Output the (x, y) coordinate of the center of the cell containing the given text.  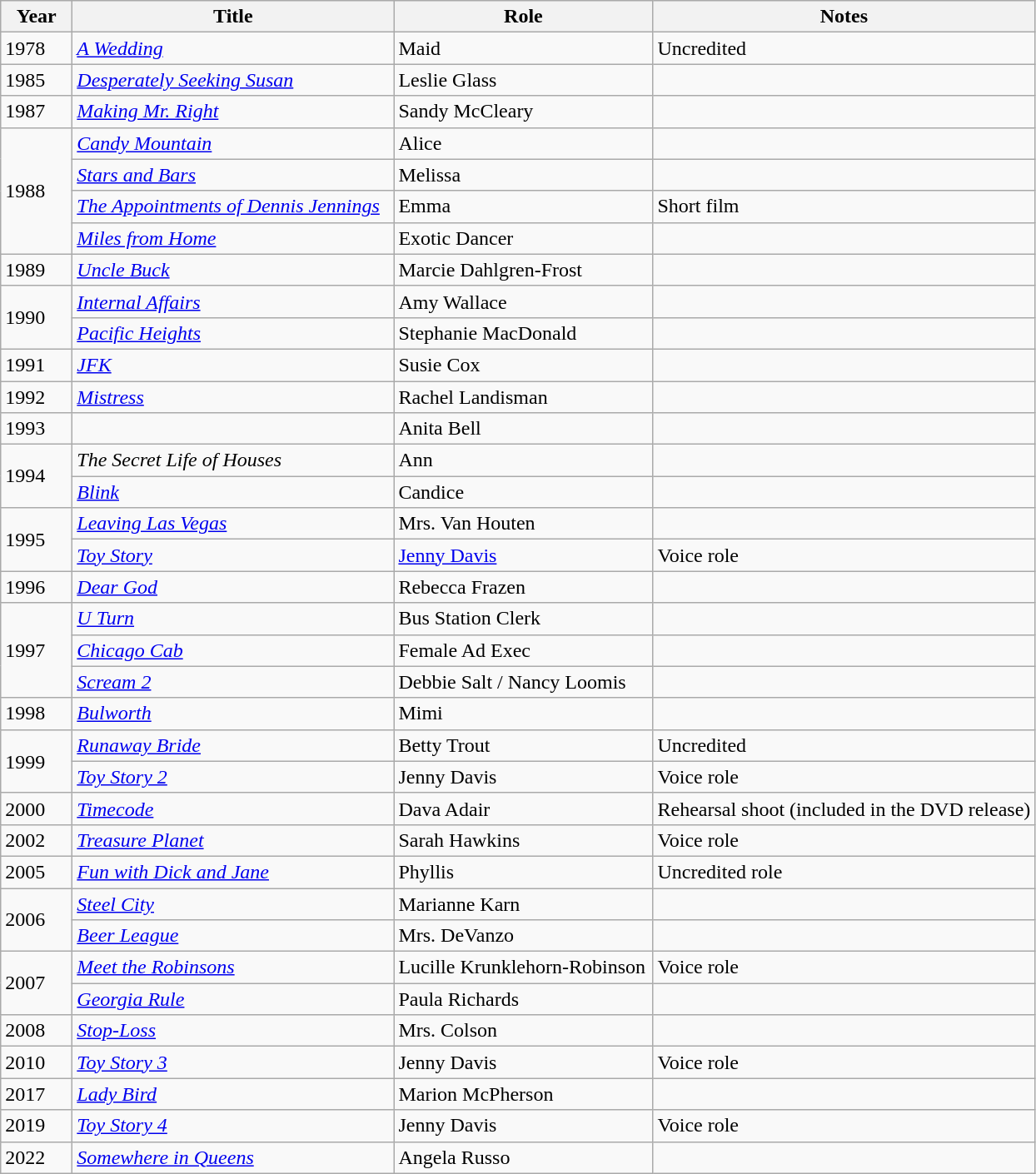
Sarah Hawkins (523, 840)
Maid (523, 48)
Leslie Glass (523, 80)
Candice (523, 492)
Dava Adair (523, 808)
Role (523, 17)
Rebecca Frazen (523, 587)
Amy Wallace (523, 301)
The Appointments of Dennis Jennings (233, 206)
Notes (844, 17)
Leaving Las Vegas (233, 524)
Female Ad Exec (523, 650)
Lady Bird (233, 1094)
2010 (37, 1062)
Emma (523, 206)
Sandy McCleary (523, 112)
Marianne Karn (523, 903)
1978 (37, 48)
Angela Russo (523, 1157)
2019 (37, 1126)
Fun with Dick and Jane (233, 872)
Susie Cox (523, 365)
Short film (844, 206)
The Secret Life of Houses (233, 460)
Toy Story 4 (233, 1126)
Internal Affairs (233, 301)
2005 (37, 872)
Steel City (233, 903)
Making Mr. Right (233, 112)
Betty Trout (523, 745)
1995 (37, 540)
Uncle Buck (233, 270)
2000 (37, 808)
1999 (37, 761)
Melissa (523, 175)
Uncredited role (844, 872)
1998 (37, 714)
Timecode (233, 808)
Chicago Cab (233, 650)
1993 (37, 429)
2022 (37, 1157)
Debbie Salt / Nancy Loomis (523, 682)
Toy Story 3 (233, 1062)
2007 (37, 983)
2002 (37, 840)
2017 (37, 1094)
Blink (233, 492)
Candy Mountain (233, 143)
Paula Richards (523, 999)
1990 (37, 317)
Bulworth (233, 714)
Treasure Planet (233, 840)
Alice (523, 143)
Toy Story 2 (233, 777)
Anita Bell (523, 429)
Meet the Robinsons (233, 968)
Rehearsal shoot (included in the DVD release) (844, 808)
1985 (37, 80)
Marion McPherson (523, 1094)
2006 (37, 919)
Rachel Landisman (523, 397)
Mrs. Colson (523, 1031)
Mimi (523, 714)
2008 (37, 1031)
1989 (37, 270)
Runaway Bride (233, 745)
Georgia Rule (233, 999)
Mrs. Van Houten (523, 524)
Desperately Seeking Susan (233, 80)
Mrs. DeVanzo (523, 936)
JFK (233, 365)
Marcie Dahlgren-Frost (523, 270)
Miles from Home (233, 238)
Ann (523, 460)
1988 (37, 191)
Stars and Bars (233, 175)
Year (37, 17)
1992 (37, 397)
Toy Story (233, 555)
Stephanie MacDonald (523, 333)
Mistress (233, 397)
1987 (37, 112)
Lucille Krunklehorn-Robinson (523, 968)
1997 (37, 650)
Bus Station Clerk (523, 619)
1996 (37, 587)
A Wedding (233, 48)
Exotic Dancer (523, 238)
1994 (37, 476)
U Turn (233, 619)
Pacific Heights (233, 333)
1991 (37, 365)
Beer League (233, 936)
Dear God (233, 587)
Scream 2 (233, 682)
Stop-Loss (233, 1031)
Somewhere in Queens (233, 1157)
Phyllis (523, 872)
Title (233, 17)
